Locate the cell with the specified text and output its (X, Y) center coordinate. 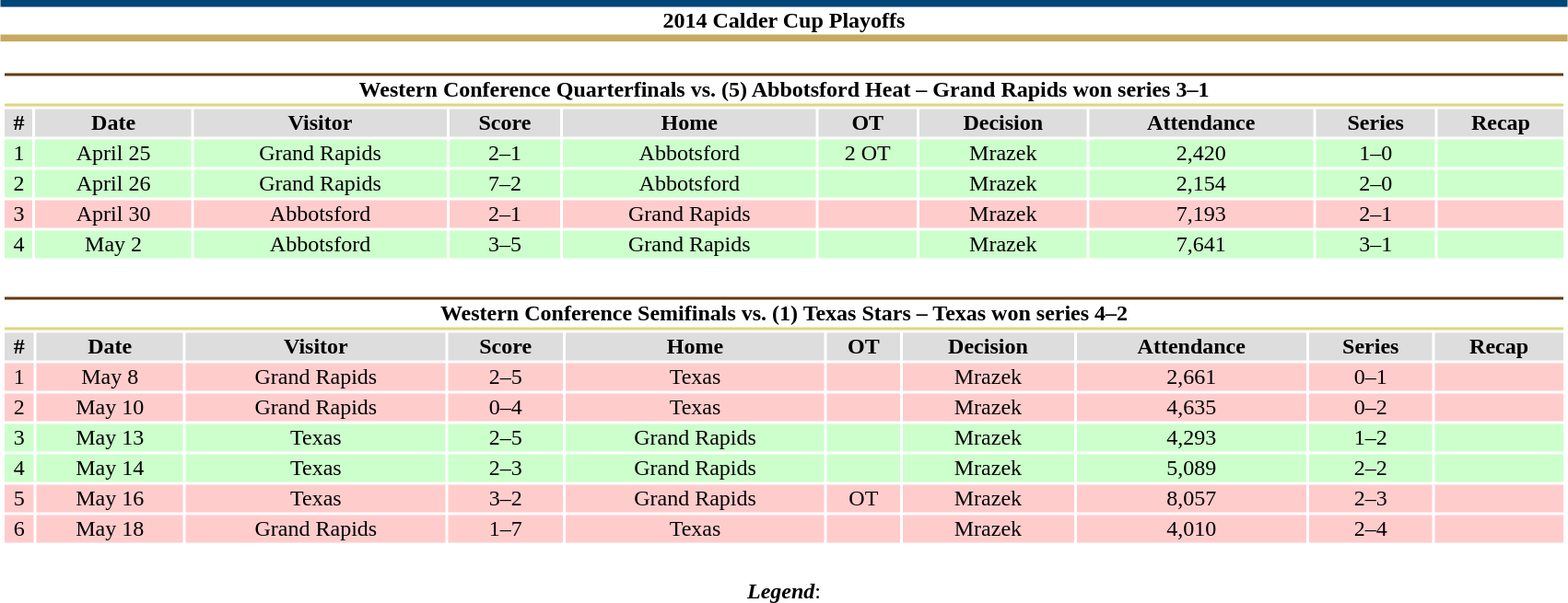
1–2 (1371, 437)
2,420 (1201, 154)
0–1 (1371, 377)
2–4 (1371, 529)
4,010 (1191, 529)
3–5 (505, 244)
1–7 (506, 529)
May 10 (110, 408)
April 25 (114, 154)
April 26 (114, 183)
May 2 (114, 244)
7,193 (1201, 215)
7,641 (1201, 244)
0–2 (1371, 408)
2,154 (1201, 183)
2014 Calder Cup Playoffs (784, 20)
May 13 (110, 437)
5 (18, 498)
2 OT (868, 154)
3–1 (1375, 244)
5,089 (1191, 469)
Western Conference Semifinals vs. (1) Texas Stars – Texas won series 4–2 (783, 313)
0–4 (506, 408)
2–2 (1371, 469)
2,661 (1191, 377)
April 30 (114, 215)
1–0 (1375, 154)
May 16 (110, 498)
May 8 (110, 377)
3–2 (506, 498)
6 (18, 529)
Western Conference Quarterfinals vs. (5) Abbotsford Heat – Grand Rapids won series 3–1 (783, 90)
7–2 (505, 183)
4,635 (1191, 408)
May 14 (110, 469)
May 18 (110, 529)
8,057 (1191, 498)
2–0 (1375, 183)
4,293 (1191, 437)
